Determine the (X, Y) coordinate at the center of the cell enclosing the given text.  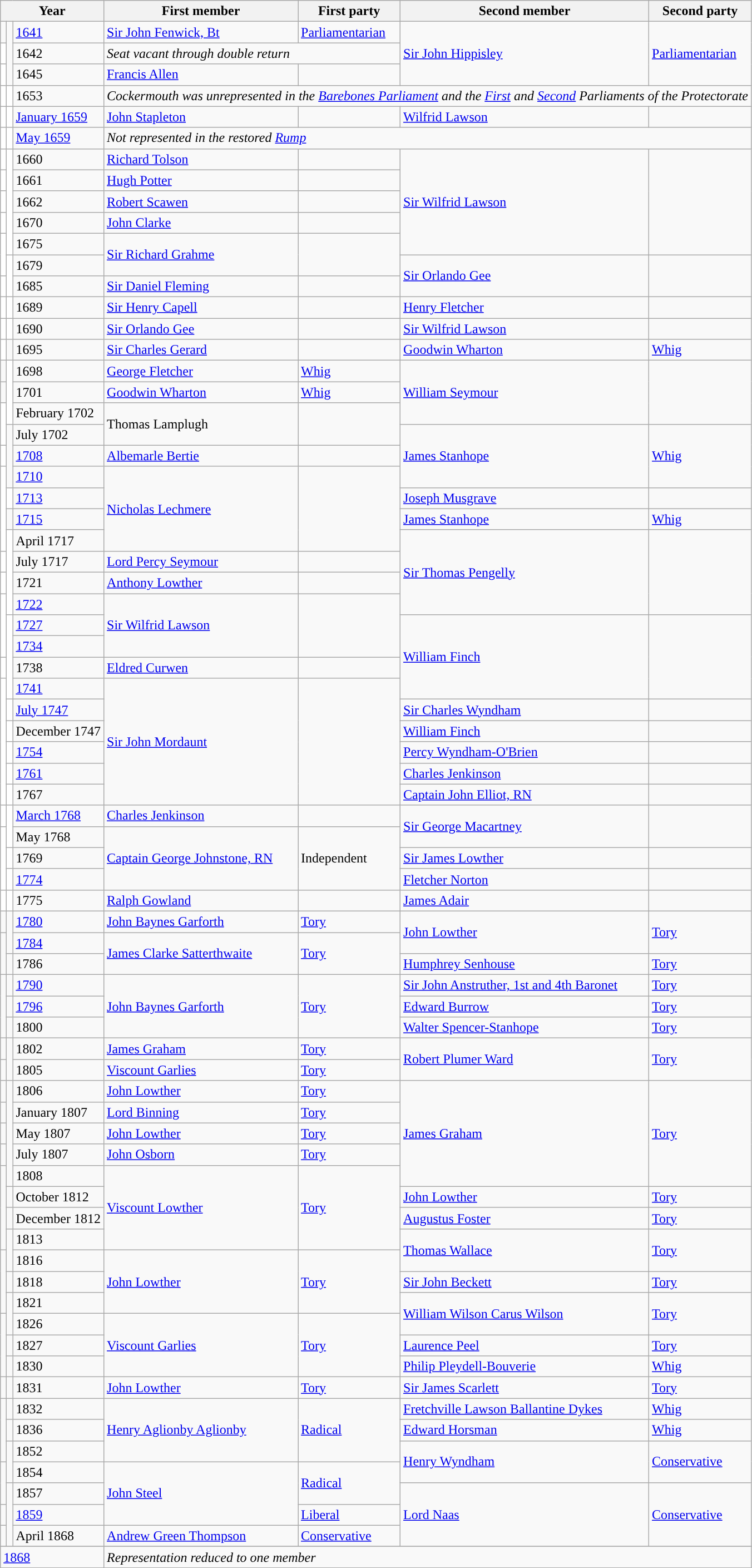
Robert Plumer Ward (525, 1059)
Augustus Foster (525, 1218)
William Seymour (525, 392)
Sir John Fenwick, Bt (201, 32)
1780 (58, 921)
Captain George Johnstone, RN (201, 858)
Sir Thomas Pengelly (525, 572)
Andrew Green Thompson (201, 1536)
Philip Pleydell-Bouverie (525, 1367)
January 1807 (58, 1112)
April 1868 (58, 1536)
1645 (58, 75)
1816 (58, 1260)
1661 (58, 180)
Sir James Lowther (525, 858)
Francis Allen (201, 75)
Independent (349, 858)
1832 (58, 1409)
Richard Tolson (201, 159)
February 1702 (58, 413)
1695 (58, 350)
William Wilson Carus Wilson (525, 1314)
1642 (58, 53)
Thomas Wallace (525, 1250)
Sir John Anstruther, 1st and 4th Baronet (525, 985)
Sir Charles Wyndham (525, 710)
Lord Percy Seymour (201, 561)
1675 (58, 244)
1802 (58, 1049)
Robert Scawen (201, 201)
Nicholas Lechmere (201, 509)
Henry Fletcher (525, 308)
1662 (58, 201)
1660 (58, 159)
May 1659 (58, 138)
1715 (58, 519)
Year (52, 11)
April 1717 (58, 540)
John Clarke (201, 223)
1805 (58, 1070)
Sir George Macartney (525, 826)
Eldred Curwen (201, 668)
Second party (700, 11)
1727 (58, 625)
May 1807 (58, 1133)
Joseph Musgrave (525, 498)
1698 (58, 371)
1754 (58, 752)
Sir Richard Grahme (201, 254)
1734 (58, 647)
Percy Wyndham-O'Brien (525, 752)
1761 (58, 773)
1826 (58, 1324)
1857 (58, 1493)
1796 (58, 1007)
May 1768 (58, 837)
Seat vacant through double return (253, 53)
March 1768 (58, 816)
1722 (58, 604)
Not represented in the restored Rump (428, 138)
John Osborn (201, 1155)
1690 (58, 329)
Thomas Lamplugh (201, 424)
1701 (58, 392)
July 1747 (58, 710)
1854 (58, 1472)
1708 (58, 456)
First party (349, 11)
1784 (58, 943)
December 1812 (58, 1218)
1806 (58, 1091)
1830 (58, 1367)
Henry Wyndham (525, 1462)
1852 (58, 1451)
Sir Daniel Fleming (201, 287)
1831 (58, 1388)
Sir John Hippisley (525, 53)
July 1702 (58, 435)
1827 (58, 1345)
Wilfrid Lawson (525, 117)
Fletcher Norton (525, 879)
1767 (58, 795)
1818 (58, 1281)
July 1717 (58, 561)
Cockermouth was unrepresented in the Barebones Parliament and the First and Second Parliaments of the Protectorate (428, 96)
Representation reduced to one member (428, 1557)
October 1812 (58, 1197)
Walter Spencer-Stanhope (525, 1028)
1775 (58, 900)
Sir John Mordaunt (201, 742)
Sir Charles Gerard (201, 350)
July 1807 (58, 1155)
Edward Horsman (525, 1430)
1721 (58, 583)
Hugh Potter (201, 180)
1786 (58, 964)
1741 (58, 689)
Sir Henry Capell (201, 308)
Henry Aglionby Aglionby (201, 1430)
1685 (58, 287)
1713 (58, 498)
1821 (58, 1303)
Lord Naas (525, 1515)
1653 (58, 96)
1641 (58, 32)
1790 (58, 985)
January 1659 (58, 117)
Laurence Peel (525, 1345)
James Adair (525, 900)
John Steel (201, 1493)
1774 (58, 879)
John Stapleton (201, 117)
1738 (58, 668)
1859 (58, 1515)
Captain John Elliot, RN (525, 795)
Viscount Lowther (201, 1207)
Edward Burrow (525, 1007)
1769 (58, 858)
1800 (58, 1028)
Lord Binning (201, 1112)
Anthony Lowther (201, 583)
George Fletcher (201, 371)
1868 (52, 1557)
1813 (58, 1239)
Second member (525, 11)
1689 (58, 308)
Ralph Gowland (201, 900)
First member (201, 11)
Fretchville Lawson Ballantine Dykes (525, 1409)
1670 (58, 223)
James Clarke Satterthwaite (201, 954)
Albemarle Bertie (201, 456)
Sir John Beckett (525, 1281)
Liberal (349, 1515)
Humphrey Senhouse (525, 964)
1679 (58, 265)
December 1747 (58, 731)
1836 (58, 1430)
Sir James Scarlett (525, 1388)
1808 (58, 1176)
1710 (58, 477)
